Find where the given text appears and provide that cell's center as [x, y] coordinate. 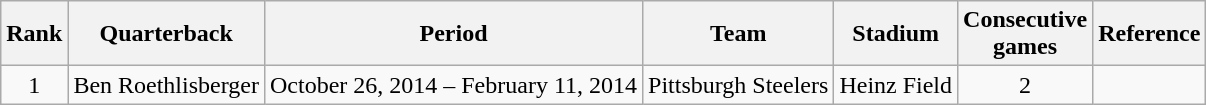
Ben Roethlisberger [166, 85]
1 [34, 85]
Reference [1150, 34]
2 [1026, 85]
Team [738, 34]
Heinz Field [896, 85]
Rank [34, 34]
Pittsburgh Steelers [738, 85]
Stadium [896, 34]
Period [453, 34]
October 26, 2014 – February 11, 2014 [453, 85]
Consecutivegames [1026, 34]
Quarterback [166, 34]
